Search for the cell housing the specified text and yield its (x, y) center coordinate. 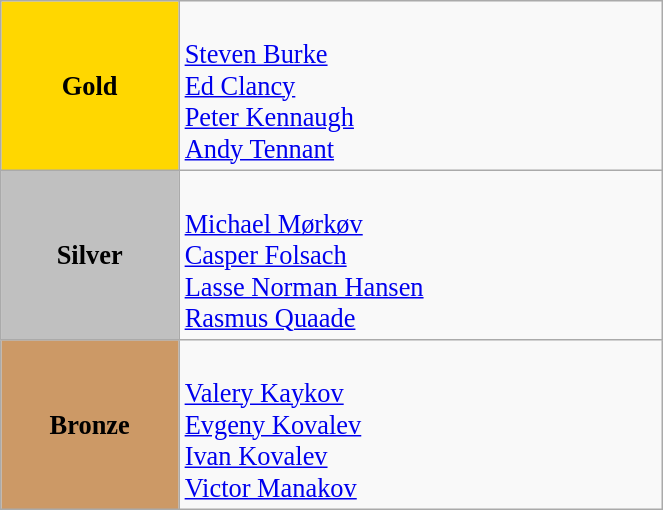
Bronze (90, 424)
Gold (90, 85)
Michael MørkøvCasper FolsachLasse Norman HansenRasmus Quaade (421, 255)
Valery KaykovEvgeny KovalevIvan KovalevVictor Manakov (421, 424)
Steven BurkeEd ClancyPeter KennaughAndy Tennant (421, 85)
Silver (90, 255)
